Return (X, Y) of the center of cell containing provided text 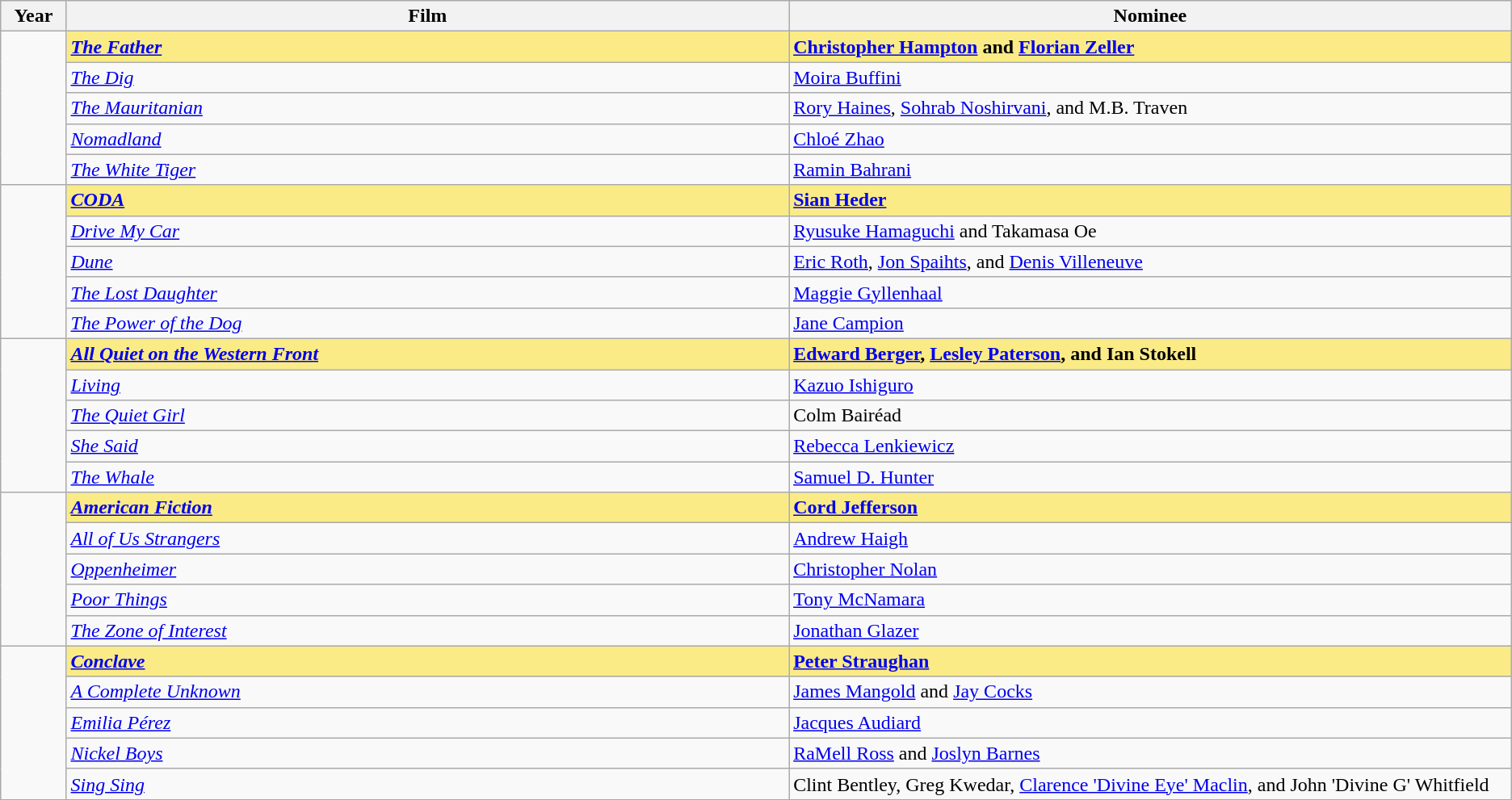
The White Tiger (428, 170)
Moira Buffini (1150, 77)
Jacques Audiard (1150, 723)
CODA (428, 200)
Nomadland (428, 139)
Conclave (428, 661)
She Said (428, 446)
American Fiction (428, 508)
Samuel D. Hunter (1150, 477)
Colm Bairéad (1150, 416)
The Whale (428, 477)
Sian Heder (1150, 200)
The Power of the Dog (428, 323)
Eric Roth, Jon Spaihts, and Denis Villeneuve (1150, 262)
Year (34, 16)
The Quiet Girl (428, 416)
Cord Jefferson (1150, 508)
The Lost Daughter (428, 292)
Dune (428, 262)
Rory Haines, Sohrab Noshirvani, and M.B. Traven (1150, 108)
All Quiet on the Western Front (428, 354)
Oppenheimer (428, 569)
Andrew Haigh (1150, 538)
Drive My Car (428, 231)
Jane Campion (1150, 323)
The Father (428, 47)
All of Us Strangers (428, 538)
Rebecca Lenkiewicz (1150, 446)
Kazuo Ishiguro (1150, 385)
Clint Bentley, Greg Kwedar, Clarence 'Divine Eye' Maclin, and John 'Divine G' Whitfield (1150, 784)
Edward Berger, Lesley Paterson, and Ian Stokell (1150, 354)
Tony McNamara (1150, 600)
The Dig (428, 77)
RaMell Ross and Joslyn Barnes (1150, 753)
Christopher Hampton and Florian Zeller (1150, 47)
A Complete Unknown (428, 692)
Jonathan Glazer (1150, 630)
Film (428, 16)
Ryusuke Hamaguchi and Takamasa Oe (1150, 231)
Nominee (1150, 16)
The Zone of Interest (428, 630)
James Mangold and Jay Cocks (1150, 692)
Emilia Pérez (428, 723)
Maggie Gyllenhaal (1150, 292)
Living (428, 385)
Ramin Bahrani (1150, 170)
Peter Straughan (1150, 661)
Sing Sing (428, 784)
The Mauritanian (428, 108)
Christopher Nolan (1150, 569)
Chloé Zhao (1150, 139)
Poor Things (428, 600)
Nickel Boys (428, 753)
